Provide the (X, Y) coordinate of the cell's center where the given text is located.  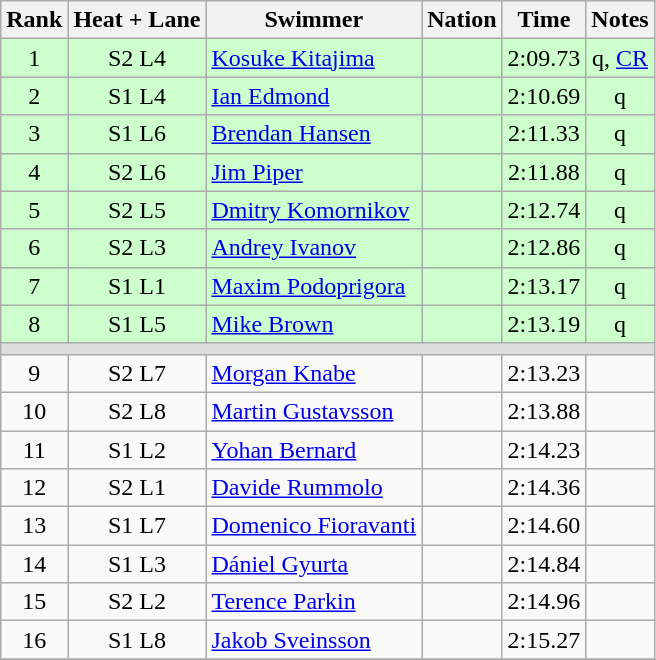
2:11.88 (544, 172)
6 (34, 248)
2:13.23 (544, 373)
1 (34, 58)
Maxim Podoprigora (314, 286)
S1 L5 (137, 324)
Rank (34, 20)
2:12.86 (544, 248)
2:14.96 (544, 602)
Nation (462, 20)
2:13.88 (544, 411)
Ian Edmond (314, 96)
Kosuke Kitajima (314, 58)
Heat + Lane (137, 20)
Terence Parkin (314, 602)
S2 L1 (137, 488)
2 (34, 96)
Jim Piper (314, 172)
S1 L2 (137, 449)
Mike Brown (314, 324)
Time (544, 20)
Brendan Hansen (314, 134)
Morgan Knabe (314, 373)
Jakob Sveinsson (314, 640)
2:10.69 (544, 96)
2:13.19 (544, 324)
S1 L7 (137, 526)
3 (34, 134)
2:13.17 (544, 286)
S2 L7 (137, 373)
Yohan Bernard (314, 449)
S2 L2 (137, 602)
S1 L3 (137, 564)
Dmitry Komornikov (314, 210)
S2 L6 (137, 172)
16 (34, 640)
S1 L8 (137, 640)
S2 L4 (137, 58)
Notes (620, 20)
4 (34, 172)
2:15.27 (544, 640)
S1 L1 (137, 286)
2:12.74 (544, 210)
2:11.33 (544, 134)
Andrey Ivanov (314, 248)
2:09.73 (544, 58)
Domenico Fioravanti (314, 526)
S2 L8 (137, 411)
10 (34, 411)
14 (34, 564)
2:14.23 (544, 449)
2:14.84 (544, 564)
Davide Rummolo (314, 488)
S1 L6 (137, 134)
2:14.36 (544, 488)
13 (34, 526)
7 (34, 286)
12 (34, 488)
11 (34, 449)
8 (34, 324)
S1 L4 (137, 96)
Dániel Gyurta (314, 564)
q, CR (620, 58)
2:14.60 (544, 526)
9 (34, 373)
15 (34, 602)
S2 L3 (137, 248)
5 (34, 210)
Swimmer (314, 20)
Martin Gustavsson (314, 411)
S2 L5 (137, 210)
